Provide the (x, y) coordinate of the cell's center where the given text is located.  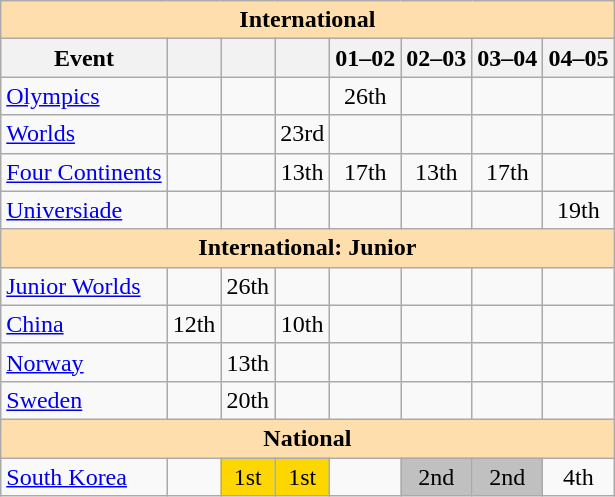
23rd (302, 134)
Norway (84, 362)
10th (302, 324)
South Korea (84, 477)
04–05 (578, 58)
20th (248, 400)
01–02 (366, 58)
International (308, 20)
4th (578, 477)
Event (84, 58)
02–03 (436, 58)
Four Continents (84, 172)
12th (194, 324)
Worlds (84, 134)
Universiade (84, 210)
03–04 (508, 58)
19th (578, 210)
Junior Worlds (84, 286)
Sweden (84, 400)
China (84, 324)
International: Junior (308, 248)
National (308, 438)
Olympics (84, 96)
